Detect which cell encompasses the target text, then output its (x, y) center coordinate. 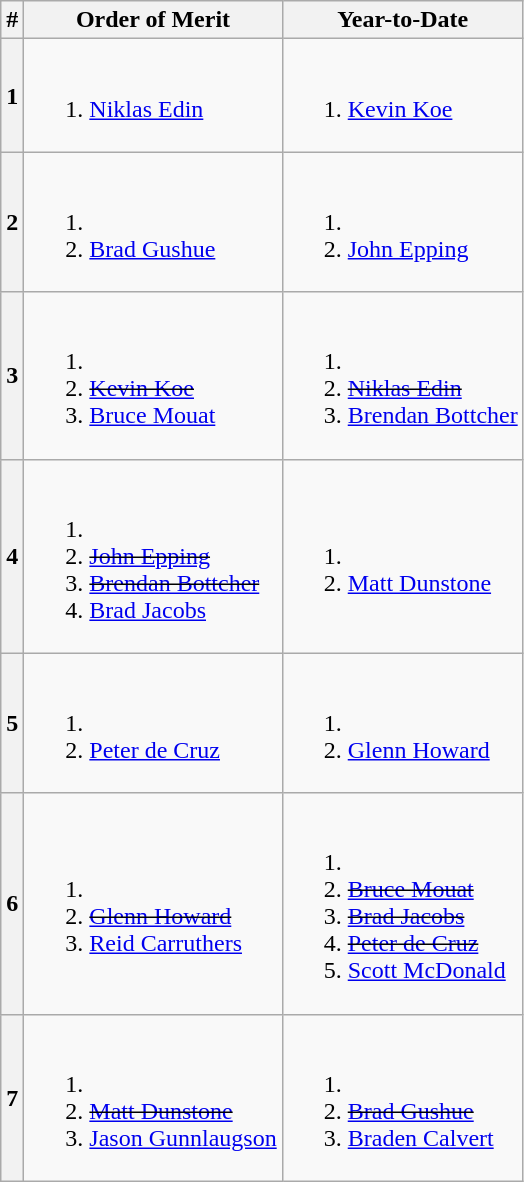
Brad Gushue Braden Calvert (402, 1098)
1 (12, 96)
John Epping Brendan Bottcher Brad Jacobs (153, 556)
Matt Dunstone Jason Gunnlaugson (153, 1098)
Glenn Howard Reid Carruthers (153, 904)
6 (12, 904)
# (12, 20)
Bruce Mouat Brad Jacobs Peter de Cruz Scott McDonald (402, 904)
Kevin Koe (402, 96)
John Epping (402, 222)
Matt Dunstone (402, 556)
Peter de Cruz (153, 723)
Niklas Edin (153, 96)
7 (12, 1098)
Year-to-Date (402, 20)
Glenn Howard (402, 723)
Niklas Edin Brendan Bottcher (402, 376)
5 (12, 723)
3 (12, 376)
Order of Merit (153, 20)
4 (12, 556)
Kevin Koe Bruce Mouat (153, 376)
2 (12, 222)
Brad Gushue (153, 222)
